Pinpoint the cell where the given text exists, returning its (X, Y) midpoint coordinate. 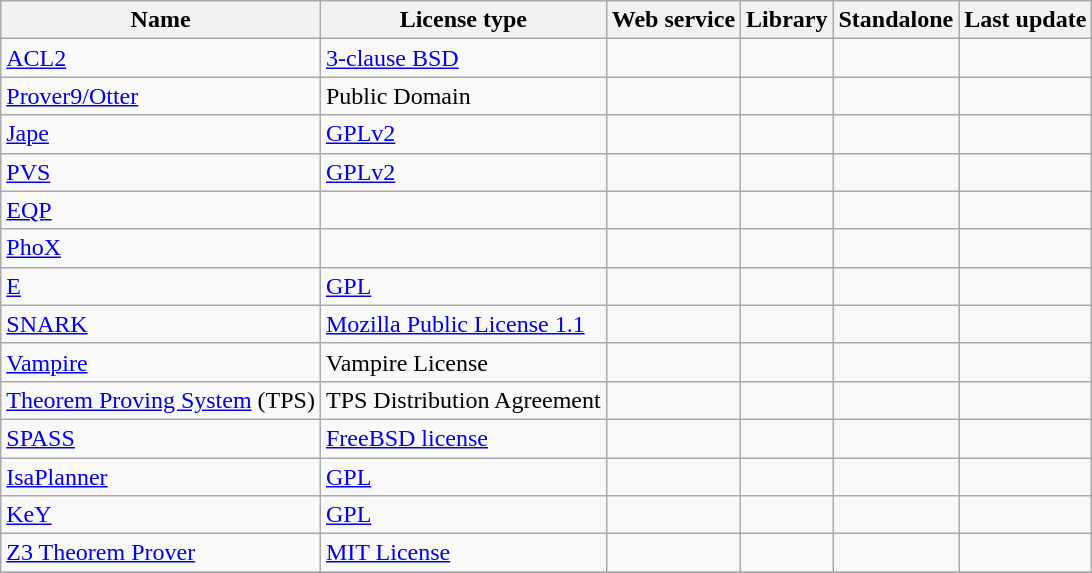
FreeBSD license (463, 438)
Vampire License (463, 362)
SPASS (161, 438)
Prover9/Otter (161, 96)
ACL2 (161, 58)
Public Domain (463, 96)
Standalone (896, 20)
Web service (673, 20)
EQP (161, 210)
MIT License (463, 553)
Vampire (161, 362)
3-clause BSD (463, 58)
TPS Distribution Agreement (463, 400)
License type (463, 20)
Z3 Theorem Prover (161, 553)
E (161, 286)
Library (787, 20)
PVS (161, 172)
KeY (161, 515)
Last update (1026, 20)
Jape (161, 134)
Mozilla Public License 1.1 (463, 324)
Name (161, 20)
IsaPlanner (161, 477)
SNARK (161, 324)
Theorem Proving System (TPS) (161, 400)
PhoX (161, 248)
